Provide the (X, Y) coordinate of the cell's center where the given text is located.  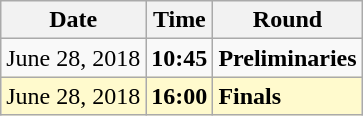
Round (288, 20)
Date (74, 20)
Time (180, 20)
Finals (288, 96)
16:00 (180, 96)
10:45 (180, 58)
Preliminaries (288, 58)
